Extract the (X, Y) coordinate from the center of the cell holding the provided text.  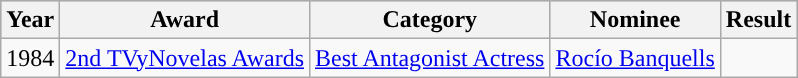
Year (30, 20)
2nd TVyNovelas Awards (185, 58)
1984 (30, 58)
Category (430, 20)
Result (758, 20)
Best Antagonist Actress (430, 58)
Award (185, 20)
Rocío Banquells (635, 58)
Nominee (635, 20)
